Search for the cell housing the specified text and yield its [X, Y] center coordinate. 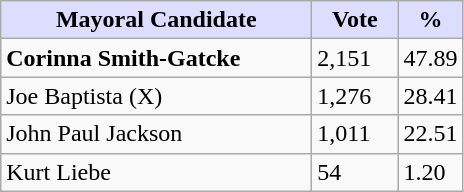
47.89 [430, 58]
1.20 [430, 172]
2,151 [355, 58]
1,276 [355, 96]
1,011 [355, 134]
Mayoral Candidate [156, 20]
Corinna Smith-Gatcke [156, 58]
John Paul Jackson [156, 134]
28.41 [430, 96]
22.51 [430, 134]
Joe Baptista (X) [156, 96]
Kurt Liebe [156, 172]
% [430, 20]
Vote [355, 20]
54 [355, 172]
